Output the (X, Y) coordinate of the center of the cell containing the given text.  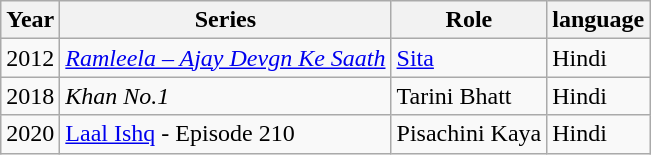
Ramleela – Ajay Devgn Ke Saath (226, 58)
Year (30, 20)
Sita (469, 58)
Series (226, 20)
Pisachini Kaya (469, 134)
Laal Ishq - Episode 210 (226, 134)
2012 (30, 58)
language (598, 20)
2018 (30, 96)
Tarini Bhatt (469, 96)
Khan No.1 (226, 96)
Role (469, 20)
2020 (30, 134)
